From the cell containing the given text, extract its center point as (x, y) coordinate. 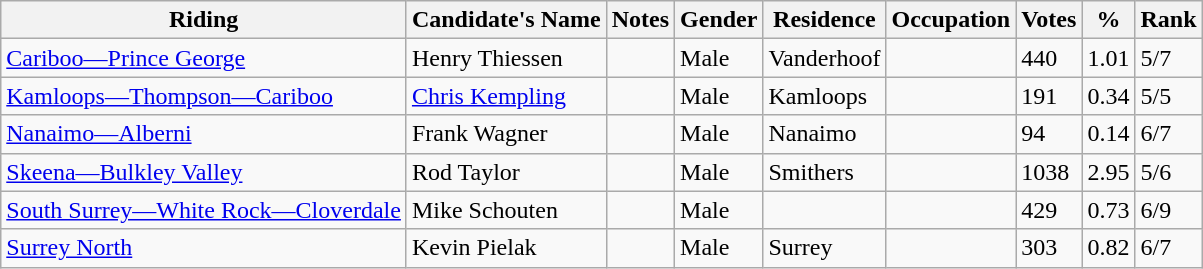
% (1108, 20)
Candidate's Name (506, 20)
South Surrey—White Rock—Cloverdale (204, 210)
Chris Kempling (506, 96)
Kamloops—Thompson—Cariboo (204, 96)
440 (1049, 58)
0.34 (1108, 96)
Kamloops (824, 96)
Residence (824, 20)
Surrey North (204, 248)
Gender (719, 20)
5/7 (1168, 58)
Vanderhoof (824, 58)
Votes (1049, 20)
0.14 (1108, 134)
1.01 (1108, 58)
94 (1049, 134)
Nanaimo—Alberni (204, 134)
2.95 (1108, 172)
429 (1049, 210)
0.73 (1108, 210)
Henry Thiessen (506, 58)
Smithers (824, 172)
Rod Taylor (506, 172)
Skeena—Bulkley Valley (204, 172)
191 (1049, 96)
5/6 (1168, 172)
Surrey (824, 248)
Rank (1168, 20)
Notes (640, 20)
Mike Schouten (506, 210)
Cariboo—Prince George (204, 58)
Riding (204, 20)
1038 (1049, 172)
Kevin Pielak (506, 248)
Frank Wagner (506, 134)
0.82 (1108, 248)
Occupation (951, 20)
Nanaimo (824, 134)
5/5 (1168, 96)
6/9 (1168, 210)
303 (1049, 248)
